Locate the cell with the specified text and output its [x, y] center coordinate. 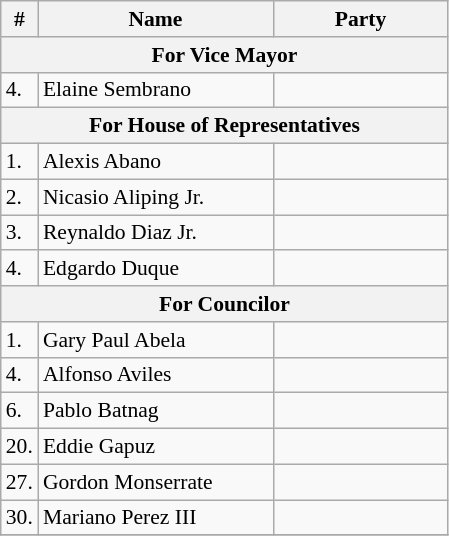
3. [20, 233]
Gordon Monserrate [156, 482]
Reynaldo Diaz Jr. [156, 233]
Alfonso Aviles [156, 375]
6. [20, 411]
For House of Representatives [224, 126]
For Councilor [224, 304]
Name [156, 19]
30. [20, 518]
Mariano Perez III [156, 518]
Edgardo Duque [156, 269]
Eddie Gapuz [156, 447]
2. [20, 197]
Gary Paul Abela [156, 340]
# [20, 19]
Party [360, 19]
Pablo Batnag [156, 411]
Elaine Sembrano [156, 90]
Alexis Abano [156, 162]
27. [20, 482]
20. [20, 447]
For Vice Mayor [224, 55]
Nicasio Aliping Jr. [156, 197]
